Locate the cell with the specified text and output its [X, Y] center coordinate. 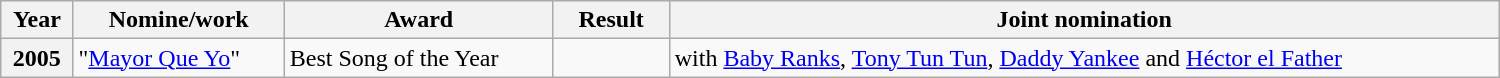
Nomine/work [178, 20]
with Baby Ranks, Tony Tun Tun, Daddy Yankee and Héctor el Father [1084, 58]
Award [418, 20]
2005 [37, 58]
Year [37, 20]
Result [611, 20]
"Mayor Que Yo" [178, 58]
Joint nomination [1084, 20]
Best Song of the Year [418, 58]
